Find where the given text appears and provide that cell's center as [x, y] coordinate. 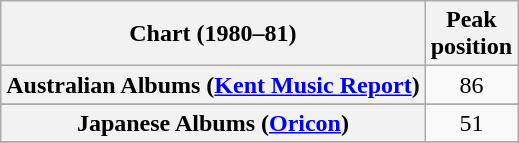
Australian Albums (Kent Music Report) [213, 85]
Peakposition [471, 34]
Japanese Albums (Oricon) [213, 123]
86 [471, 85]
Chart (1980–81) [213, 34]
51 [471, 123]
